Identify which cell holds the provided text, then report its [x, y] central coordinate. 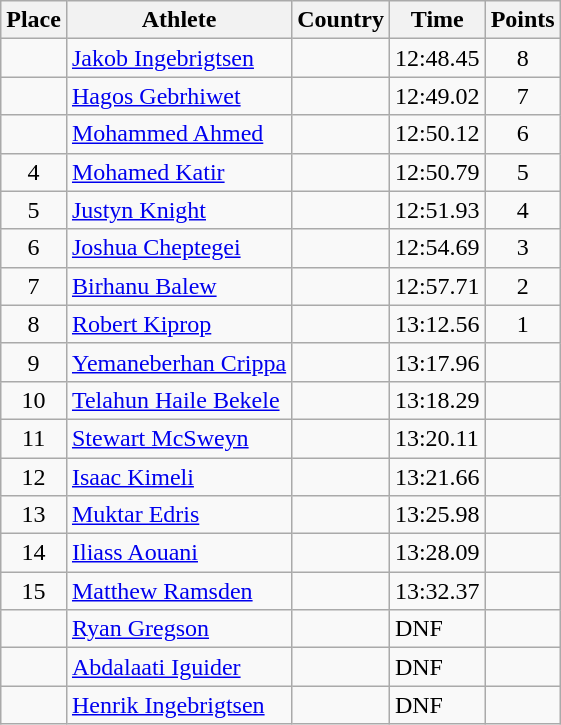
Mohammed Ahmed [178, 134]
13:18.29 [437, 400]
Mohamed Katir [178, 172]
Time [437, 20]
Birhanu Balew [178, 286]
Robert Kiprop [178, 324]
13:28.09 [437, 553]
14 [34, 553]
15 [34, 591]
Country [341, 20]
1 [522, 324]
Stewart McSweyn [178, 438]
12:54.69 [437, 248]
Athlete [178, 20]
Joshua Cheptegei [178, 248]
12:49.02 [437, 96]
Matthew Ramsden [178, 591]
11 [34, 438]
Isaac Kimeli [178, 477]
Muktar Edris [178, 515]
12:57.71 [437, 286]
Telahun Haile Bekele [178, 400]
Place [34, 20]
9 [34, 362]
Iliass Aouani [178, 553]
13:21.66 [437, 477]
2 [522, 286]
12:48.45 [437, 58]
Justyn Knight [178, 210]
13 [34, 515]
13:32.37 [437, 591]
Jakob Ingebrigtsen [178, 58]
12:50.79 [437, 172]
12 [34, 477]
12:50.12 [437, 134]
Ryan Gregson [178, 629]
3 [522, 248]
10 [34, 400]
Henrik Ingebrigtsen [178, 705]
13:12.56 [437, 324]
12:51.93 [437, 210]
Abdalaati Iguider [178, 667]
13:20.11 [437, 438]
Hagos Gebrhiwet [178, 96]
13:17.96 [437, 362]
13:25.98 [437, 515]
Points [522, 20]
Yemaneberhan Crippa [178, 362]
